Pinpoint the cell where the given text exists, returning its [X, Y] midpoint coordinate. 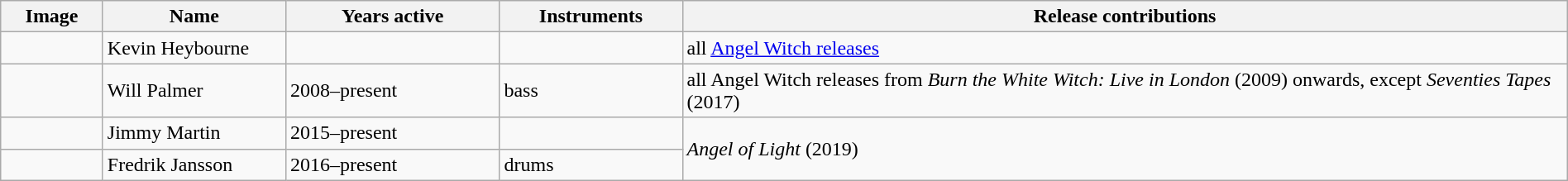
2008–present [392, 91]
2016–present [392, 164]
all Angel Witch releases from Burn the White Witch: Live in London (2009) onwards, except Seventies Tapes (2017) [1125, 91]
Jimmy Martin [194, 133]
Will Palmer [194, 91]
2015–present [392, 133]
drums [590, 164]
Angel of Light (2019) [1125, 149]
Kevin Heybourne [194, 48]
Fredrik Jansson [194, 164]
Release contributions [1125, 17]
Name [194, 17]
bass [590, 91]
Years active [392, 17]
all Angel Witch releases [1125, 48]
Image [52, 17]
Instruments [590, 17]
